Output the (x, y) coordinate of the center of the cell containing the given text.  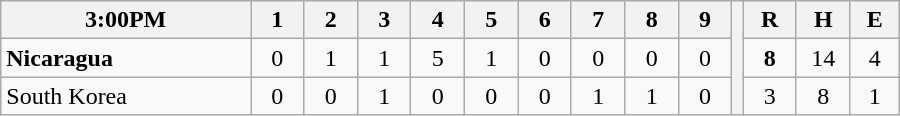
2 (330, 20)
E (874, 20)
South Korea (126, 96)
7 (598, 20)
3:00PM (126, 20)
9 (704, 20)
Nicaragua (126, 58)
R (770, 20)
6 (544, 20)
H (823, 20)
14 (823, 58)
